Scan for the cell matching the given text and deliver its (X, Y) coordinate at center. 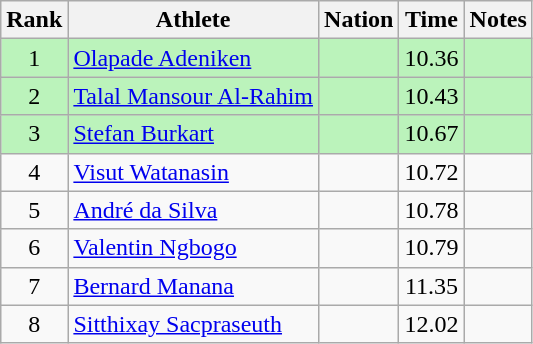
5 (34, 210)
2 (34, 96)
Talal Mansour Al-Rahim (194, 96)
8 (34, 324)
4 (34, 172)
Olapade Adeniken (194, 58)
7 (34, 286)
Stefan Burkart (194, 134)
12.02 (432, 324)
André da Silva (194, 210)
10.67 (432, 134)
10.79 (432, 248)
10.72 (432, 172)
10.78 (432, 210)
6 (34, 248)
10.43 (432, 96)
Notes (498, 20)
Rank (34, 20)
10.36 (432, 58)
11.35 (432, 286)
Sitthixay Sacpraseuth (194, 324)
Bernard Manana (194, 286)
1 (34, 58)
3 (34, 134)
Valentin Ngbogo (194, 248)
Visut Watanasin (194, 172)
Time (432, 20)
Nation (359, 20)
Athlete (194, 20)
